Determine the (X, Y) coordinate at the center of the cell enclosing the given text.  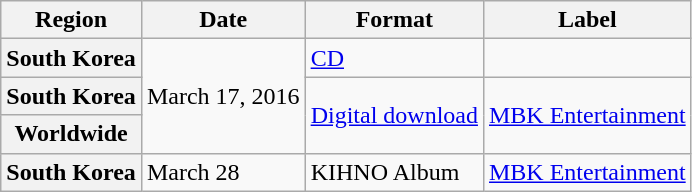
Worldwide (72, 134)
Label (587, 20)
Date (223, 20)
Digital download (394, 115)
CD (394, 58)
Format (394, 20)
KIHNO Album (394, 172)
March 28 (223, 172)
March 17, 2016 (223, 96)
Region (72, 20)
